From the cell containing the given text, extract its center point as (x, y) coordinate. 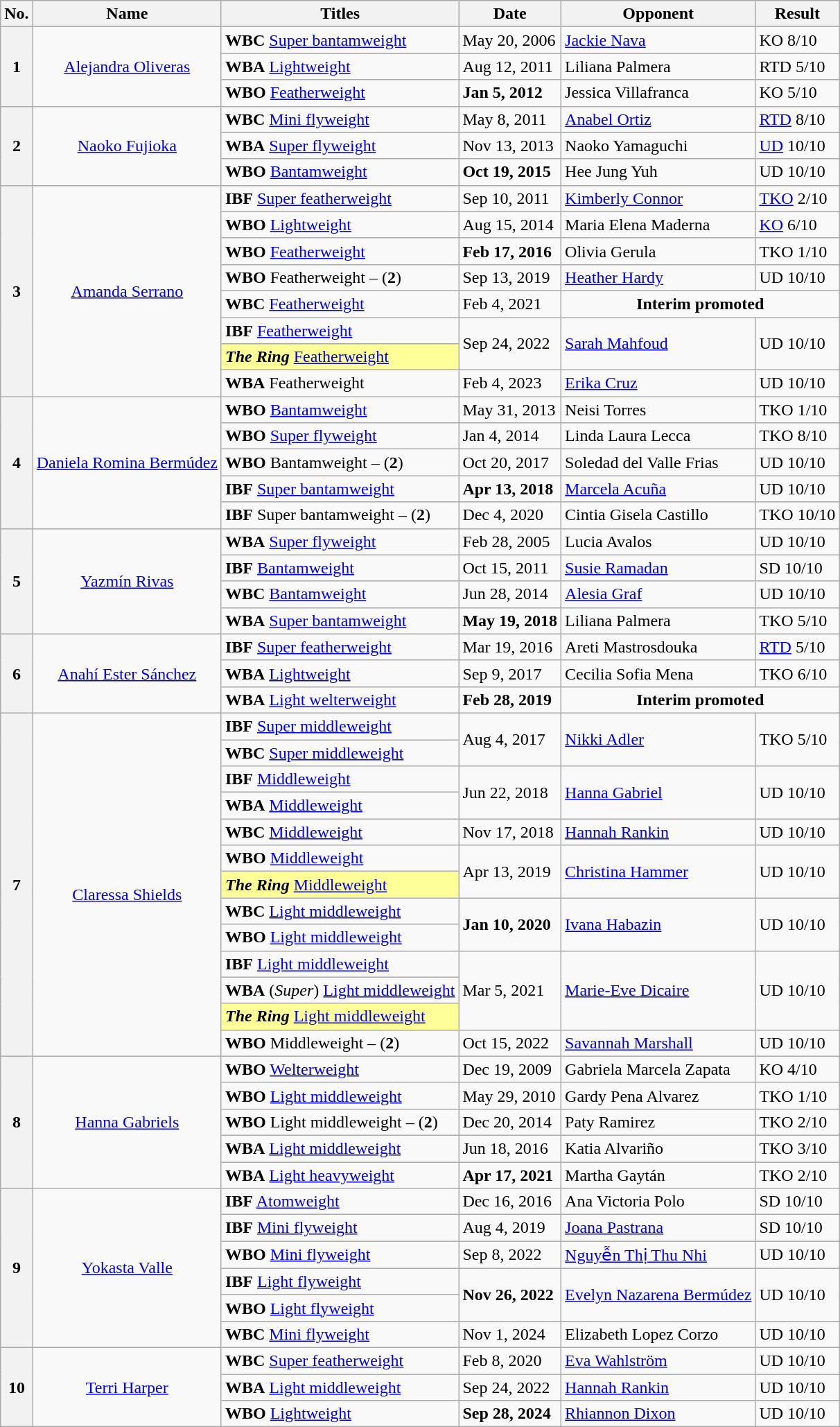
Feb 4, 2021 (510, 304)
Dec 20, 2014 (510, 1122)
Jun 22, 2018 (510, 793)
5 (17, 581)
4 (17, 462)
TKO 10/10 (797, 515)
WBC Middleweight (340, 832)
Sep 28, 2024 (510, 1414)
Mar 19, 2016 (510, 647)
Dec 19, 2009 (510, 1069)
Susie Ramadan (658, 568)
Sep 10, 2011 (510, 198)
Gabriela Marcela Zapata (658, 1069)
Nov 17, 2018 (510, 832)
Mar 5, 2021 (510, 990)
KO 5/10 (797, 93)
Hanna Gabriel (658, 793)
WBA Super bantamweight (340, 621)
WBO Middleweight (340, 858)
8 (17, 1122)
Sarah Mahfoud (658, 344)
WBC Bantamweight (340, 594)
10 (17, 1387)
Maria Elena Maderna (658, 225)
Sep 13, 2019 (510, 277)
WBO Welterweight (340, 1069)
WBO Light flyweight (340, 1308)
WBC Super featherweight (340, 1360)
WBO Super flyweight (340, 436)
Nov 26, 2022 (510, 1295)
Jun 18, 2016 (510, 1148)
Feb 17, 2016 (510, 251)
Olivia Gerula (658, 251)
Cecilia Sofia Mena (658, 673)
Oct 20, 2017 (510, 462)
9 (17, 1268)
IBF Middleweight (340, 779)
Aug 15, 2014 (510, 225)
WBC Light middleweight (340, 911)
IBF Bantamweight (340, 568)
IBF Mini flyweight (340, 1228)
Alejandra Oliveras (127, 67)
May 19, 2018 (510, 621)
Dec 4, 2020 (510, 515)
Evelyn Nazarena Bermúdez (658, 1295)
Yokasta Valle (127, 1268)
Dec 16, 2016 (510, 1202)
Date (510, 14)
Erika Cruz (658, 383)
Nikki Adler (658, 739)
Name (127, 14)
Amanda Serrano (127, 291)
Jessica Villafranca (658, 93)
KO 6/10 (797, 225)
Feb 28, 2005 (510, 542)
Feb 28, 2019 (510, 700)
Jan 4, 2014 (510, 436)
Eva Wahlström (658, 1360)
Opponent (658, 14)
May 20, 2006 (510, 40)
WBC Super middleweight (340, 752)
Naoko Yamaguchi (658, 146)
Ana Victoria Polo (658, 1202)
Kimberly Connor (658, 198)
WBA Light heavyweight (340, 1175)
2 (17, 146)
Ivana Habazin (658, 924)
Katia Alvariño (658, 1148)
Aug 4, 2019 (510, 1228)
May 29, 2010 (510, 1096)
1 (17, 67)
Oct 19, 2015 (510, 172)
Soledad del Valle Frias (658, 462)
Feb 4, 2023 (510, 383)
The Ring Middleweight (340, 885)
Nov 1, 2024 (510, 1334)
Lucia Avalos (658, 542)
The Ring Light middleweight (340, 1017)
Jackie Nava (658, 40)
TKO 6/10 (797, 673)
Nov 13, 2013 (510, 146)
Christina Hammer (658, 872)
IBF Super middleweight (340, 726)
TKO 8/10 (797, 436)
Titles (340, 14)
Jun 28, 2014 (510, 594)
Areti Mastrosdouka (658, 647)
Oct 15, 2011 (510, 568)
Terri Harper (127, 1387)
Jan 5, 2012 (510, 93)
WBA (Super) Light middleweight (340, 990)
Feb 8, 2020 (510, 1360)
Anahí Ester Sánchez (127, 673)
Result (797, 14)
Naoko Fujioka (127, 146)
WBO Mini flyweight (340, 1255)
Hanna Gabriels (127, 1122)
Sep 9, 2017 (510, 673)
IBF Super bantamweight – (2) (340, 515)
Nguyễn Thị Thu Nhi (658, 1255)
Sep 8, 2022 (510, 1255)
WBA Featherweight (340, 383)
RTD 8/10 (797, 119)
IBF Super bantamweight (340, 489)
Daniela Romina Bermúdez (127, 462)
7 (17, 885)
Martha Gaytán (658, 1175)
Aug 12, 2011 (510, 67)
Apr 13, 2019 (510, 872)
WBC Super bantamweight (340, 40)
Jan 10, 2020 (510, 924)
KO 4/10 (797, 1069)
WBO Light middleweight – (2) (340, 1122)
Claressa Shields (127, 885)
Joana Pastrana (658, 1228)
Neisi Torres (658, 410)
IBF Light middleweight (340, 964)
The Ring Featherweight (340, 357)
Oct 15, 2022 (510, 1043)
Marcela Acuña (658, 489)
IBF Featherweight (340, 331)
6 (17, 673)
Yazmín Rivas (127, 581)
WBO Bantamweight – (2) (340, 462)
TKO 3/10 (797, 1148)
Alesia Graf (658, 594)
WBO Featherweight – (2) (340, 277)
Savannah Marshall (658, 1043)
Linda Laura Lecca (658, 436)
Hee Jung Yuh (658, 172)
No. (17, 14)
3 (17, 291)
Cintia Gisela Castillo (658, 515)
Gardy Pena Alvarez (658, 1096)
Anabel Ortiz (658, 119)
Heather Hardy (658, 277)
WBA Middleweight (340, 806)
Aug 4, 2017 (510, 739)
Apr 17, 2021 (510, 1175)
WBO Middleweight – (2) (340, 1043)
KO 8/10 (797, 40)
May 8, 2011 (510, 119)
Apr 13, 2018 (510, 489)
WBC Featherweight (340, 304)
IBF Light flyweight (340, 1281)
IBF Atomweight (340, 1202)
May 31, 2013 (510, 410)
Marie-Eve Dicaire (658, 990)
Elizabeth Lopez Corzo (658, 1334)
Rhiannon Dixon (658, 1414)
Paty Ramirez (658, 1122)
WBA Light welterweight (340, 700)
